Extract the (x, y) coordinate from the center of the cell holding the provided text.  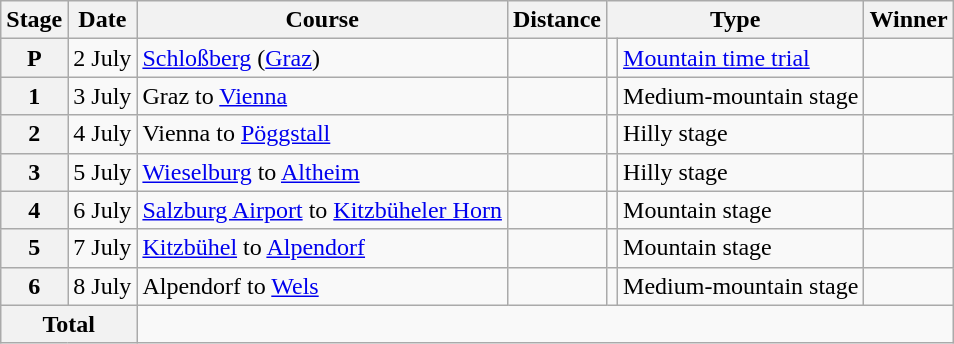
Salzburg Airport to Kitzbüheler Horn (322, 210)
4 (34, 210)
4 July (102, 134)
Graz to Vienna (322, 96)
Vienna to Pöggstall (322, 134)
3 July (102, 96)
Winner (908, 20)
6 July (102, 210)
7 July (102, 248)
3 (34, 172)
6 (34, 286)
Kitzbühel to Alpendorf (322, 248)
Wieselburg to Altheim (322, 172)
Course (322, 20)
2 July (102, 58)
Date (102, 20)
Mountain time trial (741, 58)
8 July (102, 286)
Alpendorf to Wels (322, 286)
Schloßberg (Graz) (322, 58)
P (34, 58)
2 (34, 134)
Stage (34, 20)
Distance (556, 20)
1 (34, 96)
Type (734, 20)
5 (34, 248)
Total (69, 324)
5 July (102, 172)
